Detect which cell encompasses the target text, then output its [x, y] center coordinate. 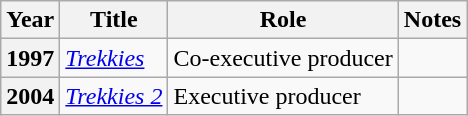
Trekkies 2 [114, 96]
Role [283, 20]
2004 [30, 96]
Trekkies [114, 58]
1997 [30, 58]
Co-executive producer [283, 58]
Title [114, 20]
Year [30, 20]
Executive producer [283, 96]
Notes [432, 20]
